Locate the cell with the specified text and output its [x, y] center coordinate. 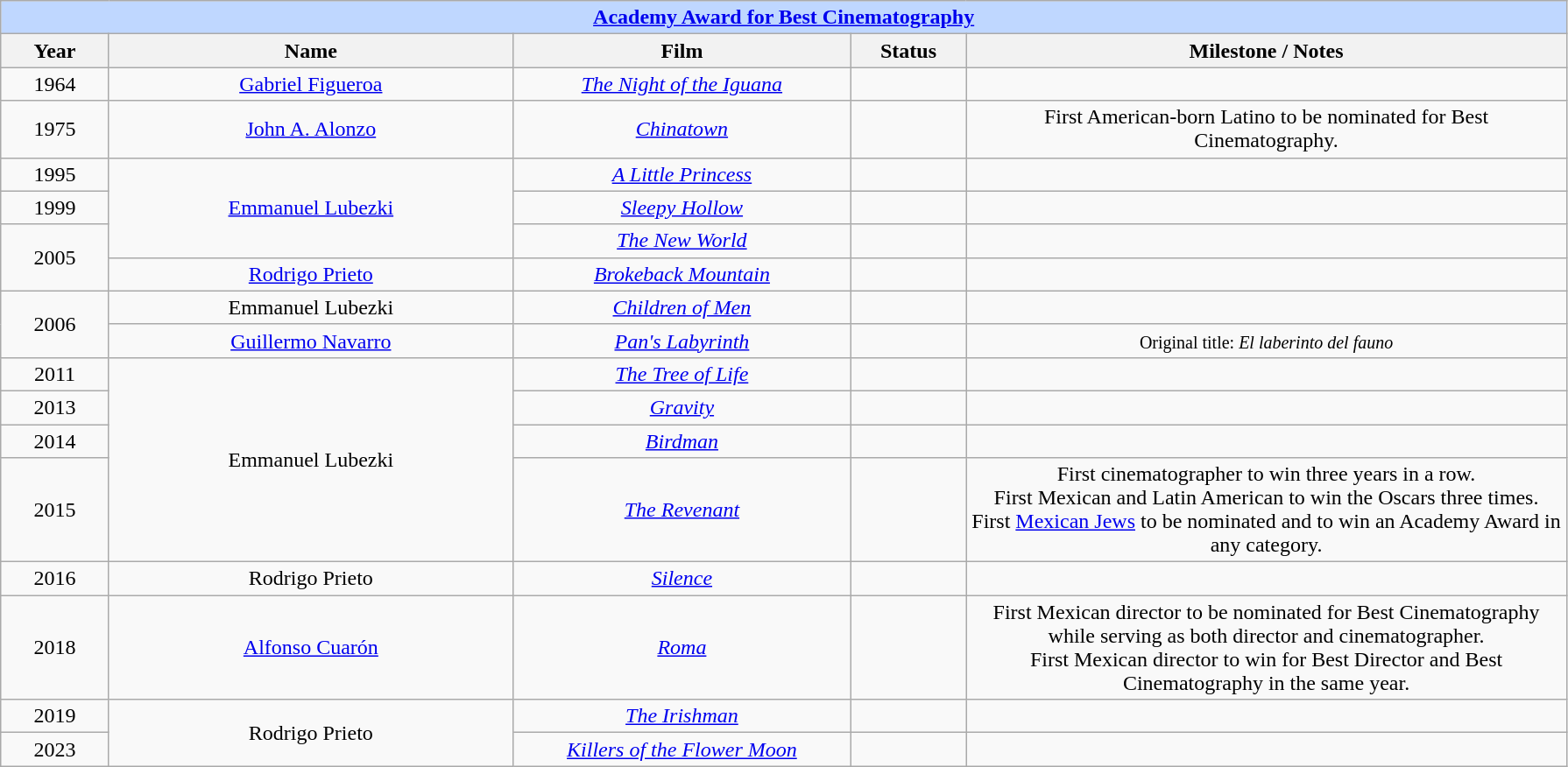
1995 [55, 174]
1975 [55, 130]
2014 [55, 440]
Academy Award for Best Cinematography [784, 18]
2023 [55, 749]
Original title: El laberinto del fauno [1266, 341]
Film [682, 51]
2005 [55, 257]
The Tree of Life [682, 374]
Gabriel Figueroa [310, 84]
Roma [682, 648]
2011 [55, 374]
Sleepy Hollow [682, 208]
The Revenant [682, 510]
1999 [55, 208]
2016 [55, 579]
2015 [55, 510]
2013 [55, 407]
1964 [55, 84]
2018 [55, 648]
Year [55, 51]
Killers of the Flower Moon [682, 749]
Pan's Labyrinth [682, 341]
2006 [55, 324]
Guillermo Navarro [310, 341]
Alfonso Cuarón [310, 648]
Brokeback Mountain [682, 274]
Birdman [682, 440]
Status [908, 51]
Children of Men [682, 307]
The New World [682, 241]
Chinatown [682, 130]
Silence [682, 579]
Gravity [682, 407]
The Night of the Iguana [682, 84]
2019 [55, 716]
The Irishman [682, 716]
John A. Alonzo [310, 130]
A Little Princess [682, 174]
Milestone / Notes [1266, 51]
First American-born Latino to be nominated for Best Cinematography. [1266, 130]
Name [310, 51]
